Scan for the cell matching the given text and deliver its (x, y) coordinate at center. 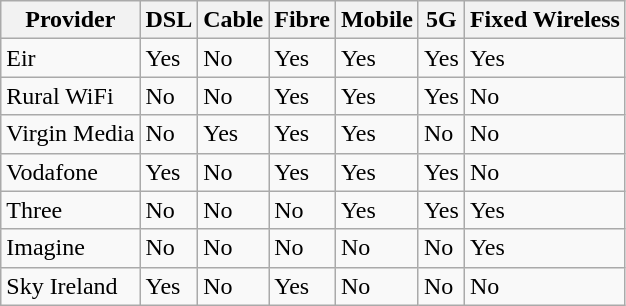
Sky Ireland (70, 286)
Rural WiFi (70, 96)
5G (441, 20)
Virgin Media (70, 134)
Three (70, 210)
Vodafone (70, 172)
Eir (70, 58)
Mobile (376, 20)
Imagine (70, 248)
Provider (70, 20)
DSL (169, 20)
Fibre (302, 20)
Fixed Wireless (544, 20)
Cable (234, 20)
